Find where the given text appears and provide that cell's center as [X, Y] coordinate. 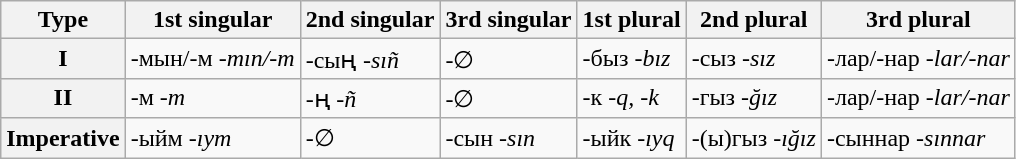
-сыннар -sınnar [918, 138]
-сыз -sız [754, 59]
-ыйм -ıym [212, 138]
-сың -sıñ [370, 59]
-(ы)гыз -ığız [754, 138]
-м -m [212, 98]
-быз -bız [632, 59]
2nd plural [754, 20]
3rd singular [508, 20]
2nd singular [370, 20]
-к -q, -k [632, 98]
I [63, 59]
II [63, 98]
-мын/-м -mın/-m [212, 59]
3rd plural [918, 20]
-ыйк -ıyq [632, 138]
-сын -sın [508, 138]
-гыз -ğız [754, 98]
1st singular [212, 20]
Type [63, 20]
Imperative [63, 138]
-ң -ñ [370, 98]
1st plural [632, 20]
